Return the [X, Y] coordinate for the center point of the cell that contains the specified text.  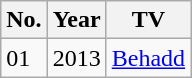
01 [24, 58]
Year [76, 20]
2013 [76, 58]
No. [24, 20]
Behadd [148, 58]
TV [148, 20]
